Detect which cell encompasses the target text, then output its [X, Y] center coordinate. 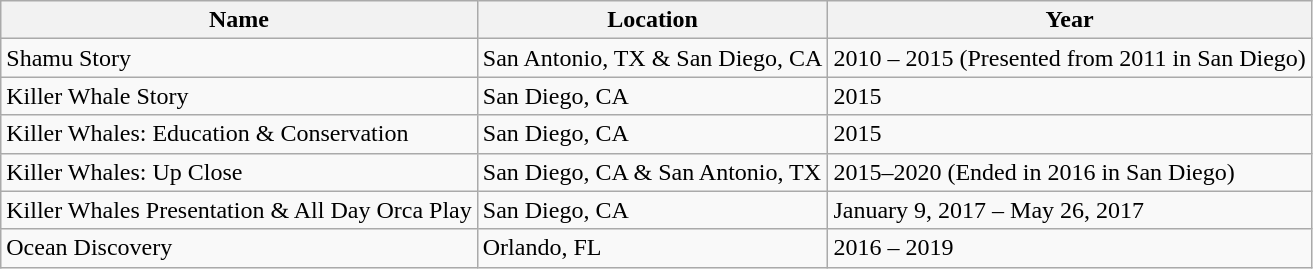
Shamu Story [240, 58]
2010 – 2015 (Presented from 2011 in San Diego) [1070, 58]
Killer Whales: Education & Conservation [240, 134]
2015–2020 (Ended in 2016 in San Diego) [1070, 172]
Ocean Discovery [240, 248]
Location [652, 20]
San Diego, CA & San Antonio, TX [652, 172]
Killer Whales Presentation & All Day Orca Play [240, 210]
2016 – 2019 [1070, 248]
San Antonio, TX & San Diego, CA [652, 58]
January 9, 2017 – May 26, 2017 [1070, 210]
Killer Whales: Up Close [240, 172]
Name [240, 20]
Orlando, FL [652, 248]
Year [1070, 20]
Killer Whale Story [240, 96]
